Provide the (x, y) coordinate of the cell's center where the given text is located.  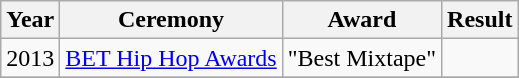
Year (30, 20)
Result (480, 20)
"Best Mixtape" (362, 58)
Ceremony (171, 20)
Award (362, 20)
2013 (30, 58)
BET Hip Hop Awards (171, 58)
